Detect which cell encompasses the target text, then output its [x, y] center coordinate. 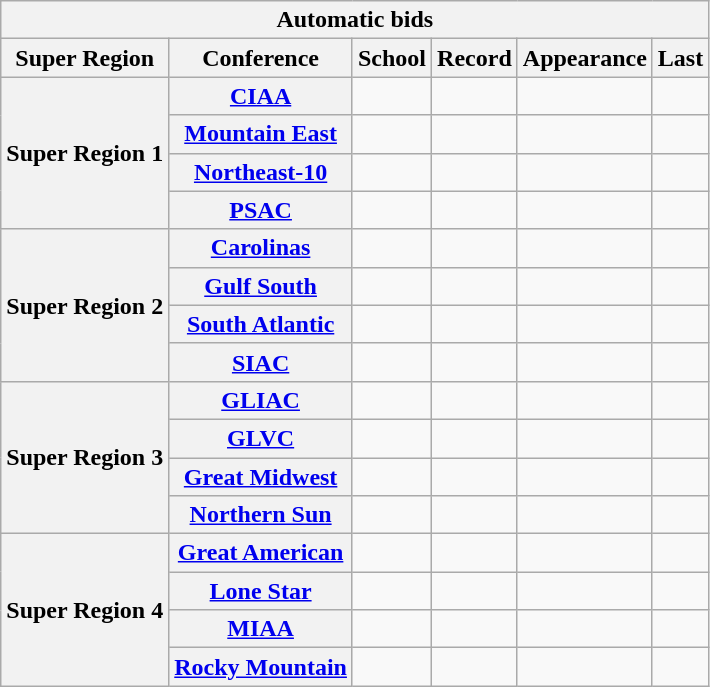
Conference [261, 58]
SIAC [261, 362]
Lone Star [261, 591]
MIAA [261, 629]
Great Midwest [261, 477]
Record [475, 58]
Super Region 2 [85, 305]
Super Region 1 [85, 153]
School [392, 58]
Northeast-10 [261, 172]
Northern Sun [261, 515]
Appearance [584, 58]
Automatic bids [355, 20]
Super Region 4 [85, 610]
CIAA [261, 96]
Great American [261, 553]
Carolinas [261, 248]
Super Region 3 [85, 457]
Mountain East [261, 134]
Super Region [85, 58]
Rocky Mountain [261, 667]
Last [680, 58]
GLIAC [261, 400]
South Atlantic [261, 324]
PSAC [261, 210]
Gulf South [261, 286]
GLVC [261, 438]
